Search for the cell housing the specified text and yield its (X, Y) center coordinate. 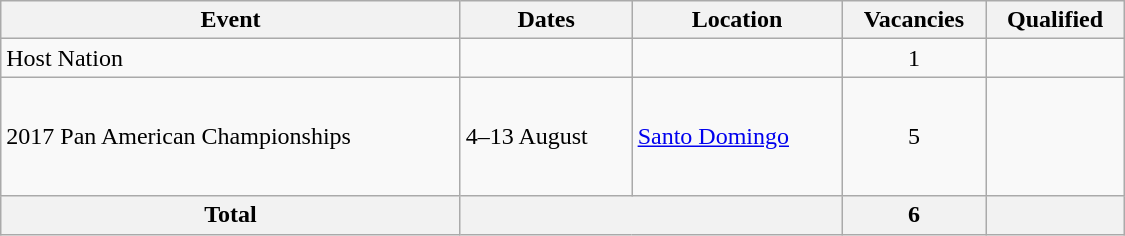
Vacancies (914, 20)
Host Nation (230, 58)
2017 Pan American Championships (230, 136)
Event (230, 20)
1 (914, 58)
Total (230, 215)
4–13 August (546, 136)
Dates (546, 20)
5 (914, 136)
Location (737, 20)
6 (914, 215)
Santo Domingo (737, 136)
Qualified (1055, 20)
